Provide the [X, Y] coordinate of the cell's center where the given text is located.  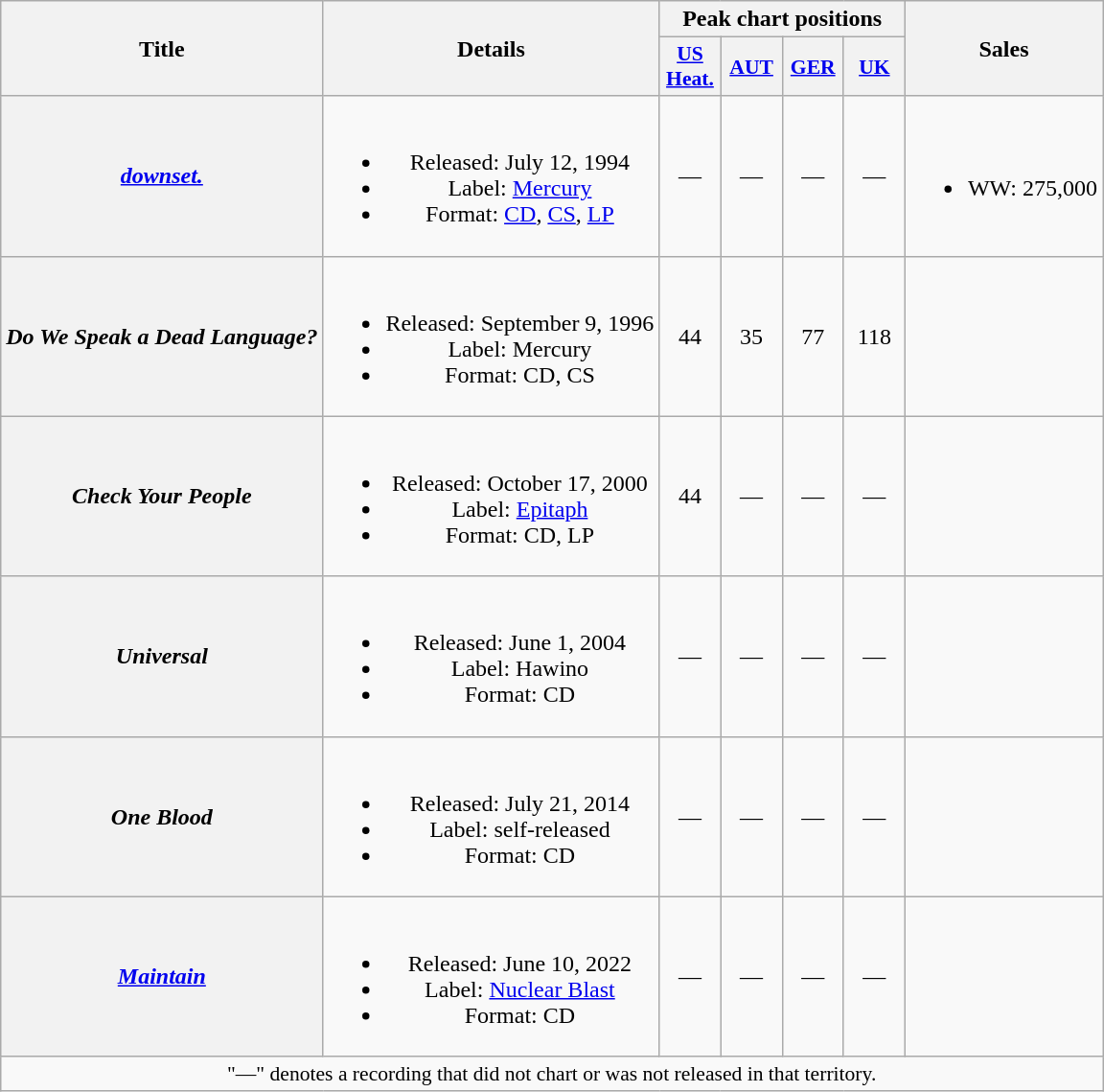
Released: June 10, 2022Label: Nuclear BlastFormat: CD [491, 976]
"—" denotes a recording that did not chart or was not released in that territory. [552, 1074]
Released: July 21, 2014Label: self-releasedFormat: CD [491, 817]
Check Your People [162, 497]
USHeat. [690, 67]
Title [162, 48]
Released: July 12, 1994Label: MercuryFormat: CD, CS, LP [491, 176]
GER [813, 67]
downset. [162, 176]
Maintain [162, 976]
Released: June 1, 2004Label: HawinoFormat: CD [491, 656]
Released: October 17, 2000Label: EpitaphFormat: CD, LP [491, 497]
WW: 275,000 [1003, 176]
Details [491, 48]
One Blood [162, 817]
Released: September 9, 1996Label: MercuryFormat: CD, CS [491, 336]
35 [751, 336]
Sales [1003, 48]
Universal [162, 656]
Peak chart positions [782, 19]
AUT [751, 67]
Do We Speak a Dead Language? [162, 336]
77 [813, 336]
118 [874, 336]
UK [874, 67]
